Search for the cell housing the specified text and yield its [x, y] center coordinate. 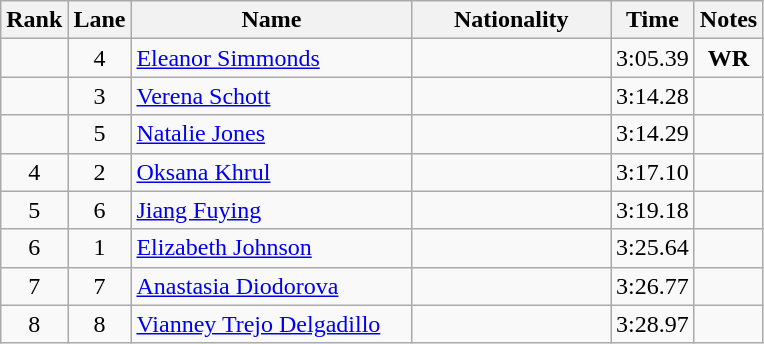
3:14.29 [653, 134]
1 [100, 248]
3:26.77 [653, 286]
Vianney Trejo Delgadillo [272, 324]
2 [100, 172]
3 [100, 96]
Elizabeth Johnson [272, 248]
WR [728, 58]
Name [272, 20]
Rank [34, 20]
Natalie Jones [272, 134]
Jiang Fuying [272, 210]
3:25.64 [653, 248]
Time [653, 20]
3:28.97 [653, 324]
Oksana Khrul [272, 172]
Notes [728, 20]
Anastasia Diodorova [272, 286]
3:19.18 [653, 210]
3:14.28 [653, 96]
3:05.39 [653, 58]
3:17.10 [653, 172]
Verena Schott [272, 96]
Nationality [512, 20]
Lane [100, 20]
Eleanor Simmonds [272, 58]
